Detect which cell encompasses the target text, then output its (X, Y) center coordinate. 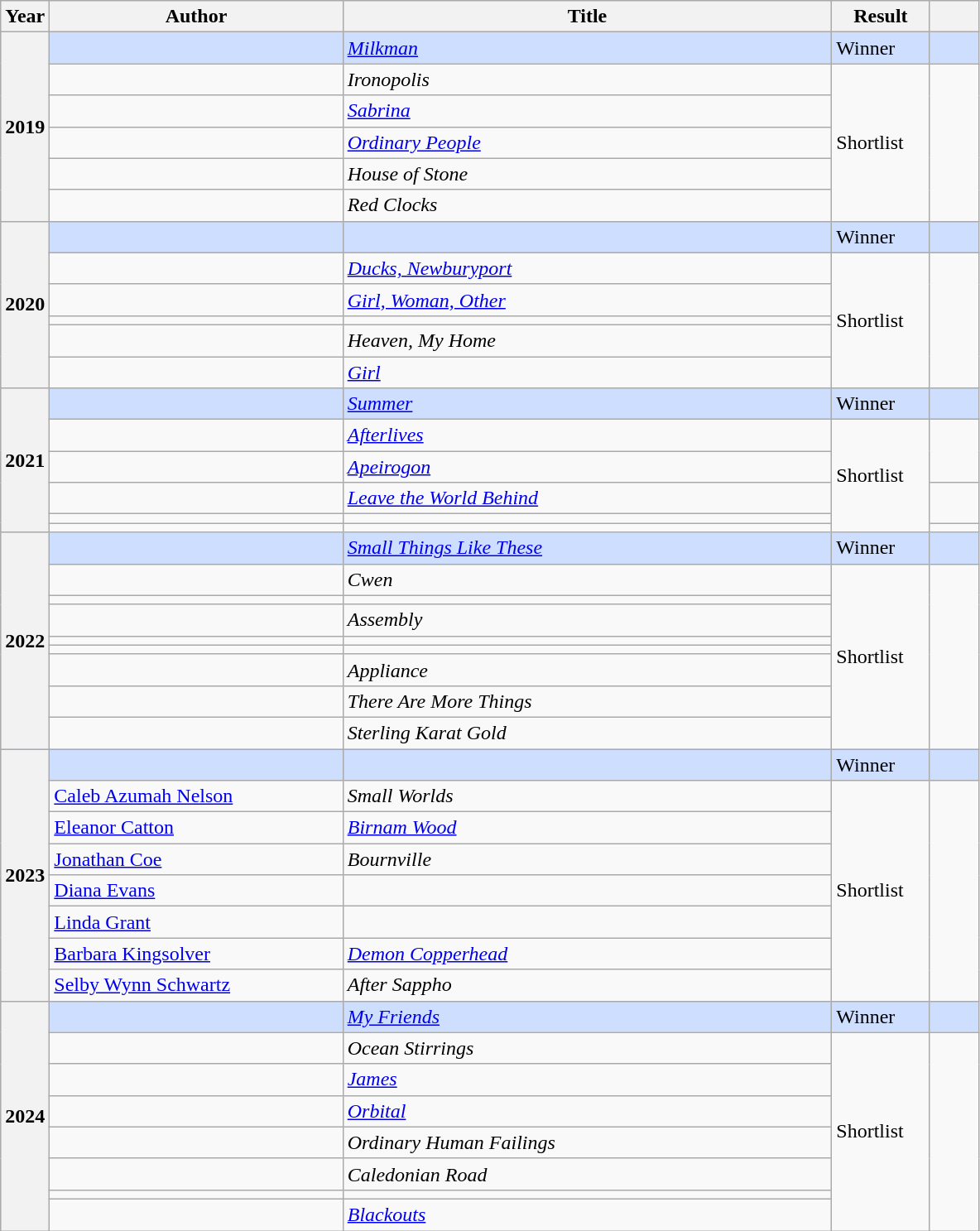
2023 (25, 874)
Assembly (588, 620)
Cwen (588, 579)
Ducks, Newburyport (588, 268)
2024 (25, 1116)
Girl (588, 372)
Small Worlds (588, 796)
Afterlives (588, 435)
Small Things Like These (588, 548)
Ironopolis (588, 79)
Leave the World Behind (588, 498)
After Sappho (588, 985)
Sabrina (588, 111)
Demon Copperhead (588, 954)
Eleanor Catton (196, 828)
Caledonian Road (588, 1174)
Author (196, 17)
Milkman (588, 48)
Apeirogon (588, 467)
Sterling Karat Gold (588, 733)
Diana Evans (196, 891)
2020 (25, 305)
2021 (25, 460)
Selby Wynn Schwartz (196, 985)
Red Clocks (588, 205)
Bournville (588, 859)
Orbital (588, 1111)
Girl, Woman, Other (588, 300)
Title (588, 17)
Result (881, 17)
There Are More Things (588, 701)
Jonathan Coe (196, 859)
Linda Grant (196, 922)
2019 (25, 127)
Heaven, My Home (588, 340)
Summer (588, 404)
Ocean Stirrings (588, 1048)
Year (25, 17)
House of Stone (588, 174)
Appliance (588, 670)
James (588, 1080)
Ordinary Human Failings (588, 1142)
Caleb Azumah Nelson (196, 796)
Barbara Kingsolver (196, 954)
Birnam Wood (588, 828)
My Friends (588, 1017)
Blackouts (588, 1214)
Ordinary People (588, 142)
2022 (25, 641)
